Locate the cell with the specified text and output its (X, Y) center coordinate. 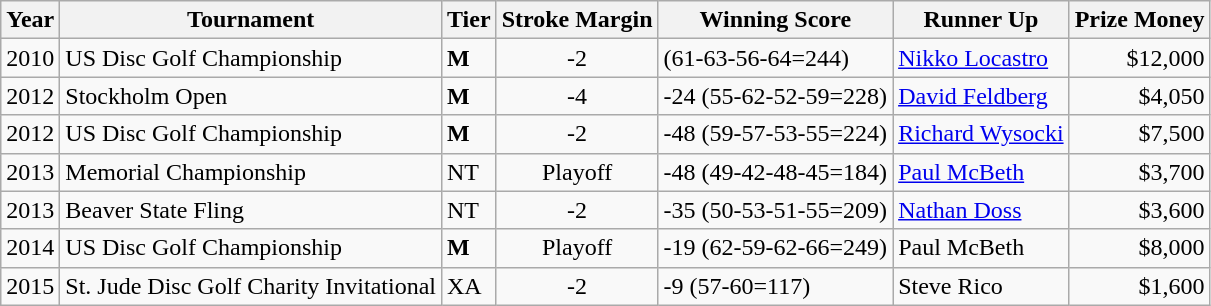
Nikko Locastro (981, 58)
David Feldberg (981, 96)
$1,600 (1140, 286)
Year (30, 20)
Prize Money (1140, 20)
Memorial Championship (251, 172)
Nathan Doss (981, 210)
$7,500 (1140, 134)
-48 (49-42-48-45=184) (776, 172)
-48 (59-57-53-55=224) (776, 134)
Steve Rico (981, 286)
Stockholm Open (251, 96)
2015 (30, 286)
Winning Score (776, 20)
Beaver State Fling (251, 210)
Stroke Margin (577, 20)
$8,000 (1140, 248)
$4,050 (1140, 96)
Tier (468, 20)
$3,600 (1140, 210)
2010 (30, 58)
$3,700 (1140, 172)
St. Jude Disc Golf Charity Invitational (251, 286)
-35 (50-53-51-55=209) (776, 210)
Richard Wysocki (981, 134)
-9 (57-60=117) (776, 286)
-24 (55-62-52-59=228) (776, 96)
2014 (30, 248)
Runner Up (981, 20)
(61-63-56-64=244) (776, 58)
Tournament (251, 20)
XA (468, 286)
-19 (62-59-62-66=249) (776, 248)
$12,000 (1140, 58)
-4 (577, 96)
